Determine the (X, Y) coordinate at the center of the cell enclosing the given text.  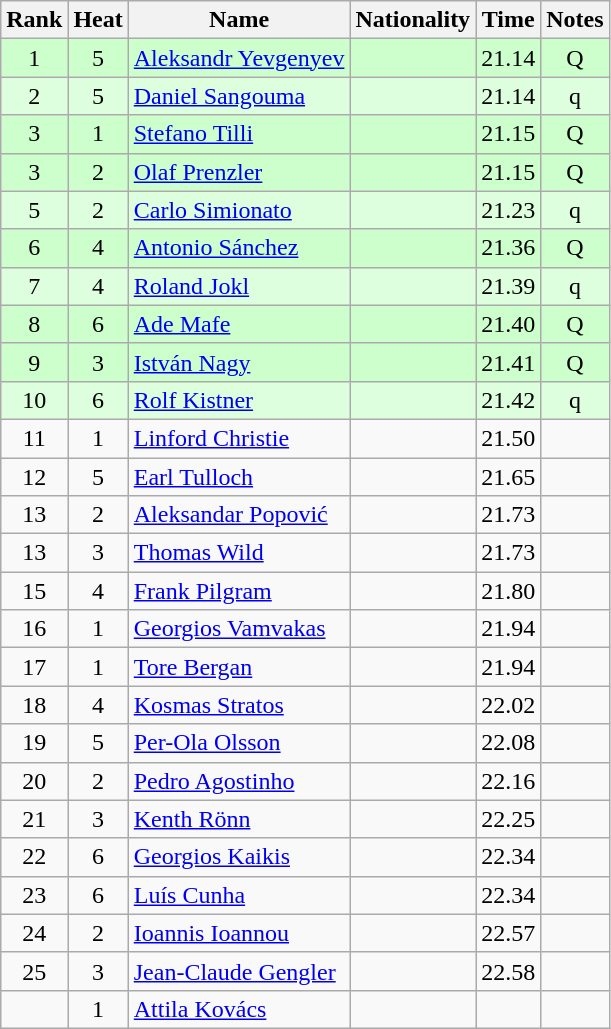
17 (34, 667)
25 (34, 971)
Heat (98, 20)
9 (34, 362)
8 (34, 324)
Attila Kovács (239, 1009)
21.40 (508, 324)
12 (34, 477)
Kenth Rönn (239, 819)
16 (34, 629)
21.23 (508, 210)
19 (34, 743)
Nationality (413, 20)
Olaf Prenzler (239, 172)
Rank (34, 20)
Pedro Agostinho (239, 781)
21.80 (508, 591)
Aleksandr Yevgenyev (239, 58)
Carlo Simionato (239, 210)
Aleksandar Popović (239, 515)
Antonio Sánchez (239, 248)
Georgios Kaikis (239, 857)
21.65 (508, 477)
22.16 (508, 781)
22.58 (508, 971)
7 (34, 286)
22 (34, 857)
Ade Mafe (239, 324)
21.41 (508, 362)
22.08 (508, 743)
Daniel Sangouma (239, 96)
Time (508, 20)
Luís Cunha (239, 895)
Roland Jokl (239, 286)
22.02 (508, 705)
Georgios Vamvakas (239, 629)
István Nagy (239, 362)
Tore Bergan (239, 667)
21.50 (508, 438)
Kosmas Stratos (239, 705)
Rolf Kistner (239, 400)
Earl Tulloch (239, 477)
Jean-Claude Gengler (239, 971)
Name (239, 20)
Notes (575, 20)
23 (34, 895)
21 (34, 819)
Ioannis Ioannou (239, 933)
Stefano Tilli (239, 134)
24 (34, 933)
11 (34, 438)
21.39 (508, 286)
20 (34, 781)
15 (34, 591)
10 (34, 400)
Linford Christie (239, 438)
18 (34, 705)
22.25 (508, 819)
Frank Pilgram (239, 591)
Thomas Wild (239, 553)
22.57 (508, 933)
21.36 (508, 248)
Per-Ola Olsson (239, 743)
21.42 (508, 400)
